Scan for the cell matching the given text and deliver its [X, Y] coordinate at center. 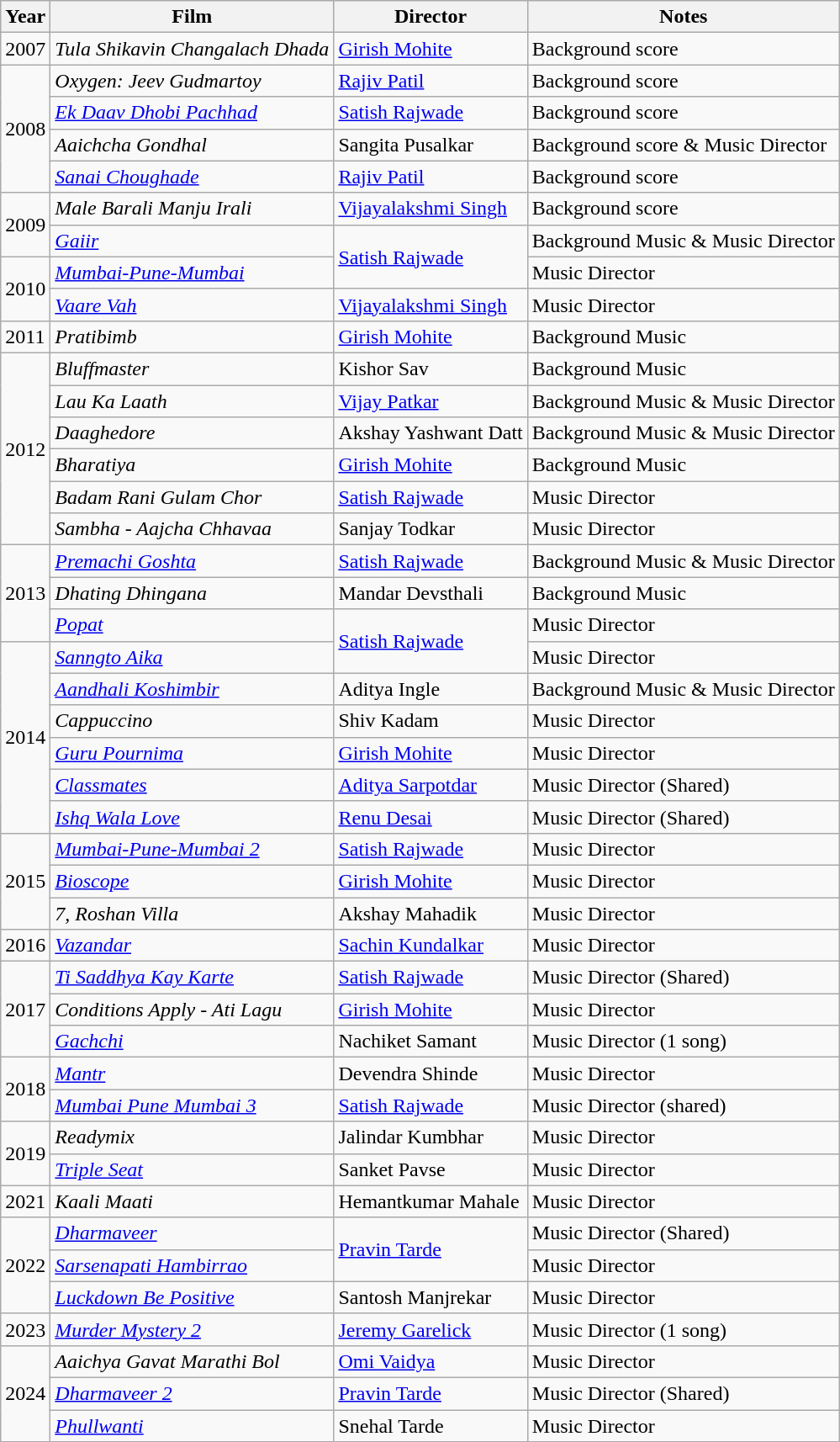
Hemantkumar Mahale [431, 1201]
2010 [25, 289]
Kaali Maati [192, 1201]
2007 [25, 49]
Sanjay Todkar [431, 529]
Sanngto Aika [192, 657]
Snehal Tarde [431, 1426]
Sanai Choughade [192, 177]
Gaiir [192, 241]
Daaghedore [192, 433]
Film [192, 17]
Sanket Pavse [431, 1169]
Oxygen: Jeev Gudmartoy [192, 81]
Readymix [192, 1137]
Year [25, 17]
Aditya Sarpotdar [431, 785]
2011 [25, 337]
Nachiket Samant [431, 1042]
Lau Ka Laath [192, 401]
2021 [25, 1201]
Mumbai-Pune-Mumbai [192, 273]
Shiv Kadam [431, 721]
Cappuccino [192, 721]
2017 [25, 1010]
Akshay Mahadik [431, 913]
Murder Mystery 2 [192, 1329]
Aandhali Koshimbir [192, 689]
Gachchi [192, 1042]
Background score & Music Director [683, 145]
2015 [25, 881]
Mumbai Pune Mumbai 3 [192, 1105]
2023 [25, 1329]
Mantr [192, 1074]
Devendra Shinde [431, 1074]
Ishq Wala Love [192, 817]
Tula Shikavin Changalach Dhada [192, 49]
2022 [25, 1265]
Bluffmaster [192, 368]
2014 [25, 737]
Conditions Apply - Ati Lagu [192, 1010]
Dharmaveer [192, 1233]
2008 [25, 129]
Aaichya Gavat Marathi Bol [192, 1361]
Mandar Devsthali [431, 593]
Jeremy Garelick [431, 1329]
2012 [25, 448]
Aditya Ingle [431, 689]
Notes [683, 17]
Vazandar [192, 946]
Sangita Pusalkar [431, 145]
2009 [25, 225]
Ek Daav Dhobi Pachhad [192, 113]
Vijay Patkar [431, 401]
Male Barali Manju Irali [192, 209]
Omi Vaidya [431, 1361]
Bioscope [192, 881]
Premachi Goshta [192, 561]
Sarsenapati Hambirrao [192, 1265]
Classmates [192, 785]
7, Roshan Villa [192, 913]
Guru Pournima [192, 753]
Mumbai-Pune-Mumbai 2 [192, 849]
Triple Seat [192, 1169]
Vaare Vah [192, 305]
Phullwanti [192, 1426]
2024 [25, 1393]
Director [431, 17]
Renu Desai [431, 817]
2013 [25, 593]
Kishor Sav [431, 368]
Sachin Kundalkar [431, 946]
Popat [192, 625]
Music Director (shared) [683, 1105]
Aaichcha Gondhal [192, 145]
Akshay Yashwant Datt [431, 433]
2018 [25, 1089]
Badam Rani Gulam Chor [192, 497]
2016 [25, 946]
Bharatiya [192, 465]
Dharmaveer 2 [192, 1393]
Jalindar Kumbhar [431, 1137]
Sambha - Aajcha Chhavaa [192, 529]
Santosh Manjrekar [431, 1297]
Ti Saddhya Kay Karte [192, 978]
Luckdown Be Positive [192, 1297]
Dhating Dhingana [192, 593]
2019 [25, 1153]
Pratibimb [192, 337]
